For the text-containing cell, return its midpoint in [x, y] coordinate format. 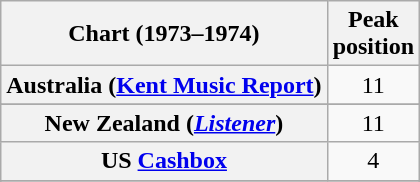
4 [373, 161]
Peakposition [373, 34]
New Zealand (Listener) [164, 123]
Australia (Kent Music Report) [164, 85]
US Cashbox [164, 161]
Chart (1973–1974) [164, 34]
